Return the [X, Y] coordinate for the center point of the cell that contains the specified text.  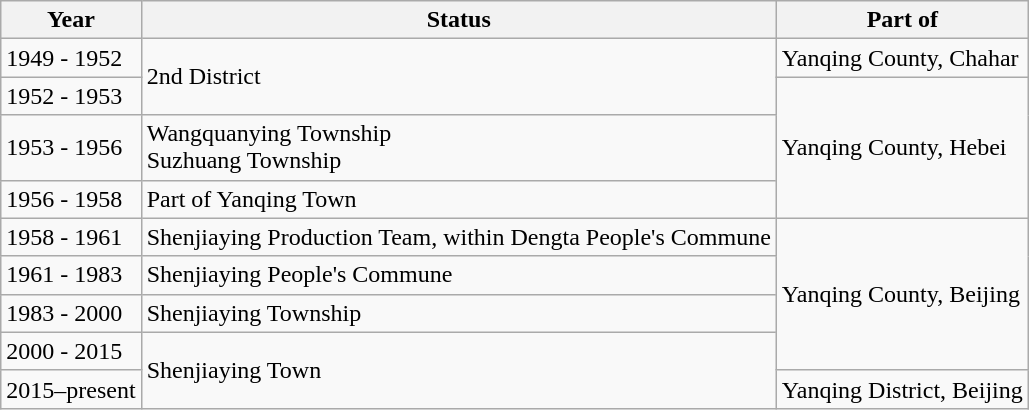
Wangquanying TownshipSuzhuang Township [458, 148]
2nd District [458, 77]
Yanqing County, Hebei [902, 148]
2000 - 2015 [71, 351]
Part of Yanqing Town [458, 199]
1961 - 1983 [71, 275]
Yanqing County, Beijing [902, 294]
Year [71, 20]
Status [458, 20]
1953 - 1956 [71, 148]
2015–present [71, 389]
Shenjiaying Town [458, 370]
1956 - 1958 [71, 199]
Shenjiaying Township [458, 313]
1952 - 1953 [71, 96]
Yanqing County, Chahar [902, 58]
1983 - 2000 [71, 313]
1958 - 1961 [71, 237]
Shenjiaying People's Commune [458, 275]
1949 - 1952 [71, 58]
Yanqing District, Beijing [902, 389]
Shenjiaying Production Team, within Dengta People's Commune [458, 237]
Part of [902, 20]
